From the cell containing the given text, extract its center point as [x, y] coordinate. 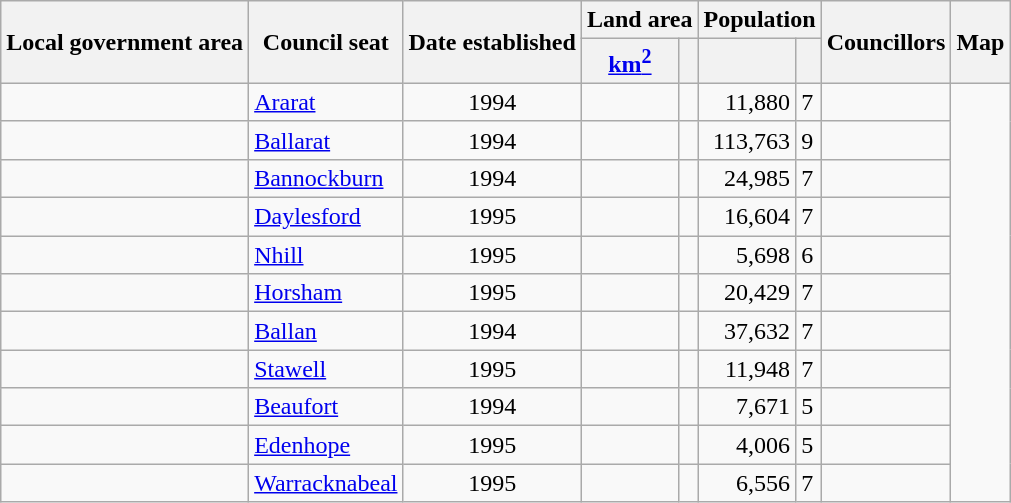
24,985 [747, 178]
11,880 [747, 102]
6 [809, 255]
Ballan [326, 331]
20,429 [747, 293]
Edenhope [326, 445]
Ballarat [326, 140]
Council seat [326, 42]
Ararat [326, 102]
Beaufort [326, 407]
Daylesford [326, 217]
5,698 [747, 255]
km2 [630, 62]
113,763 [747, 140]
Councillors [886, 42]
Stawell [326, 369]
Land area [640, 20]
6,556 [747, 483]
Population [760, 20]
Date established [492, 42]
Bannockburn [326, 178]
Horsham [326, 293]
Nhill [326, 255]
7,671 [747, 407]
Map [980, 42]
4,006 [747, 445]
16,604 [747, 217]
37,632 [747, 331]
9 [809, 140]
Local government area [125, 42]
11,948 [747, 369]
Warracknabeal [326, 483]
